Return the [x, y] coordinate for the center point of the cell that contains the specified text.  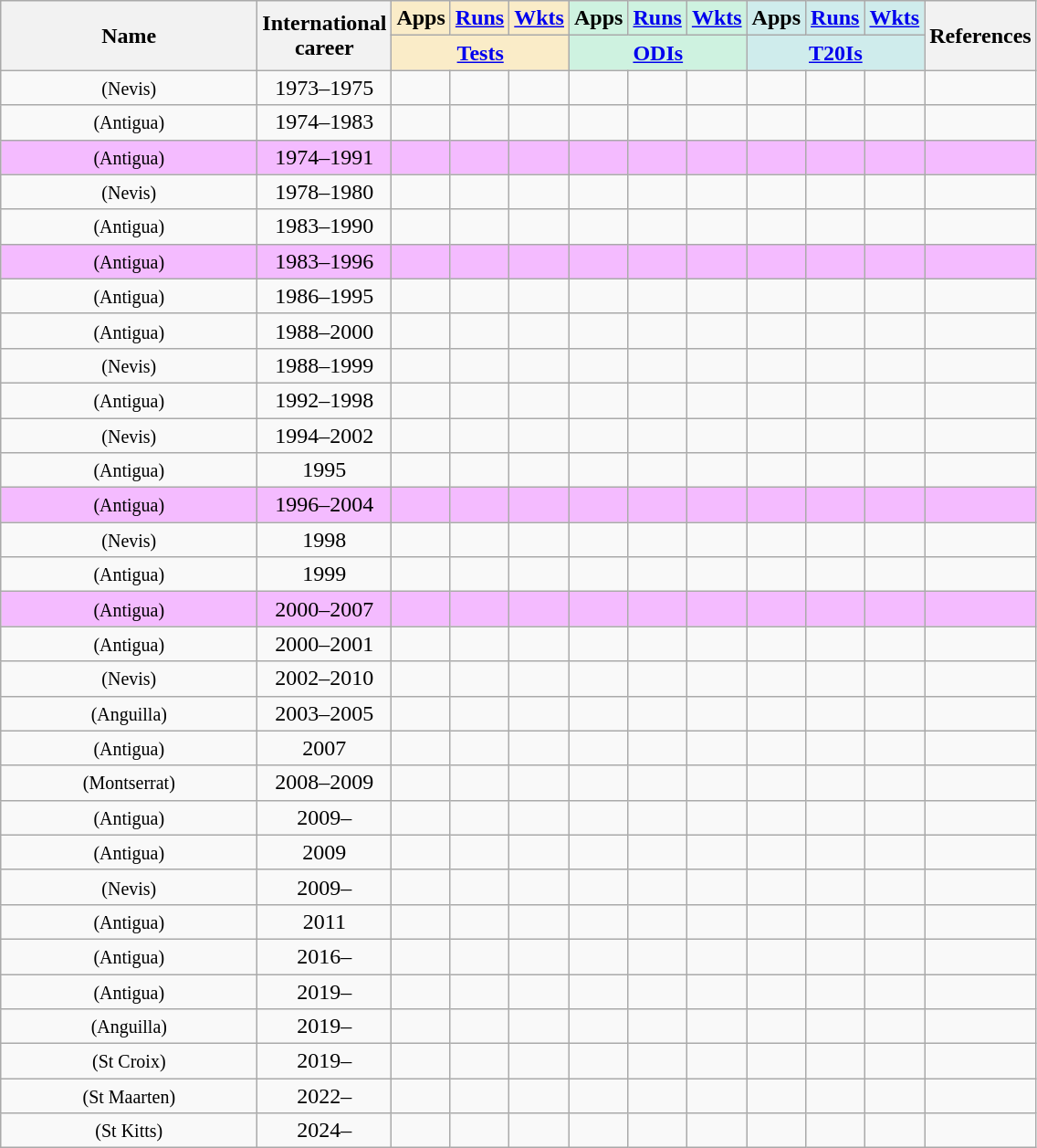
T20Is [836, 53]
2022– [325, 1096]
2002–2010 [325, 679]
(St Kitts) [130, 1131]
2024– [325, 1131]
2000–2007 [325, 609]
1974–1991 [325, 157]
1995 [325, 470]
1983–1990 [325, 226]
1992–1998 [325, 400]
1988–2000 [325, 331]
(Montserrat) [130, 783]
2007 [325, 748]
Tests [480, 53]
1973–1975 [325, 88]
2008–2009 [325, 783]
1978–1980 [325, 192]
2011 [325, 922]
1994–2002 [325, 436]
2000–2001 [325, 644]
Name [130, 36]
1988–1999 [325, 365]
(St Croix) [130, 1061]
2016– [325, 956]
2003–2005 [325, 713]
1986–1995 [325, 296]
2009 [325, 852]
1983–1996 [325, 261]
Internationalcareer [325, 36]
1999 [325, 574]
ODIs [657, 53]
1998 [325, 540]
References [980, 36]
1996–2004 [325, 505]
(St Maarten) [130, 1096]
1974–1983 [325, 122]
